From the cell containing the given text, extract its center point as [X, Y] coordinate. 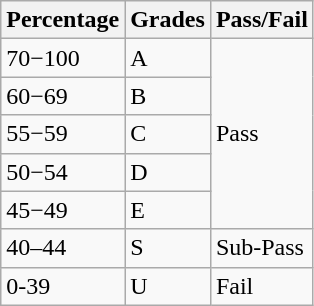
B [168, 96]
E [168, 210]
45−49 [63, 210]
D [168, 172]
70−100 [63, 58]
40–44 [63, 248]
U [168, 286]
Sub-Pass [262, 248]
55−59 [63, 134]
C [168, 134]
Pass [262, 134]
0-39 [63, 286]
S [168, 248]
60−69 [63, 96]
Pass/Fail [262, 20]
Grades [168, 20]
50−54 [63, 172]
Percentage [63, 20]
Fail [262, 286]
A [168, 58]
